Capture the cell that displays the provided text and extract its (X, Y) central coordinate. 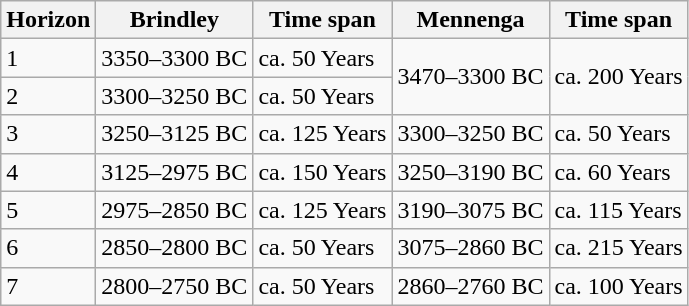
1 (48, 58)
Mennenga (470, 20)
3250–3190 BC (470, 172)
3 (48, 134)
ca. 100 Years (618, 286)
ca. 200 Years (618, 77)
ca. 150 Years (322, 172)
ca. 215 Years (618, 248)
4 (48, 172)
6 (48, 248)
5 (48, 210)
ca. 115 Years (618, 210)
3470–3300 BC (470, 77)
3250–3125 BC (174, 134)
3350–3300 BC (174, 58)
2 (48, 96)
3190–3075 BC (470, 210)
3125–2975 BC (174, 172)
2975–2850 BC (174, 210)
3075–2860 BC (470, 248)
ca. 60 Years (618, 172)
2850–2800 BC (174, 248)
Horizon (48, 20)
2860–2760 BC (470, 286)
7 (48, 286)
2800–2750 BC (174, 286)
Brindley (174, 20)
